For the text-containing cell, return its midpoint in [x, y] coordinate format. 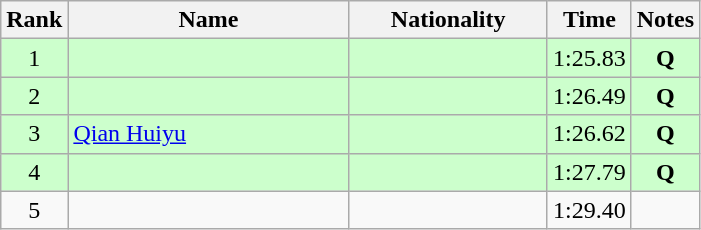
Qian Huiyu [208, 134]
1:25.83 [589, 58]
1:26.49 [589, 96]
Nationality [448, 20]
2 [34, 96]
1:29.40 [589, 210]
3 [34, 134]
1 [34, 58]
1:26.62 [589, 134]
Notes [665, 20]
Rank [34, 20]
Time [589, 20]
1:27.79 [589, 172]
5 [34, 210]
4 [34, 172]
Name [208, 20]
